Detect which cell encompasses the target text, then output its (x, y) center coordinate. 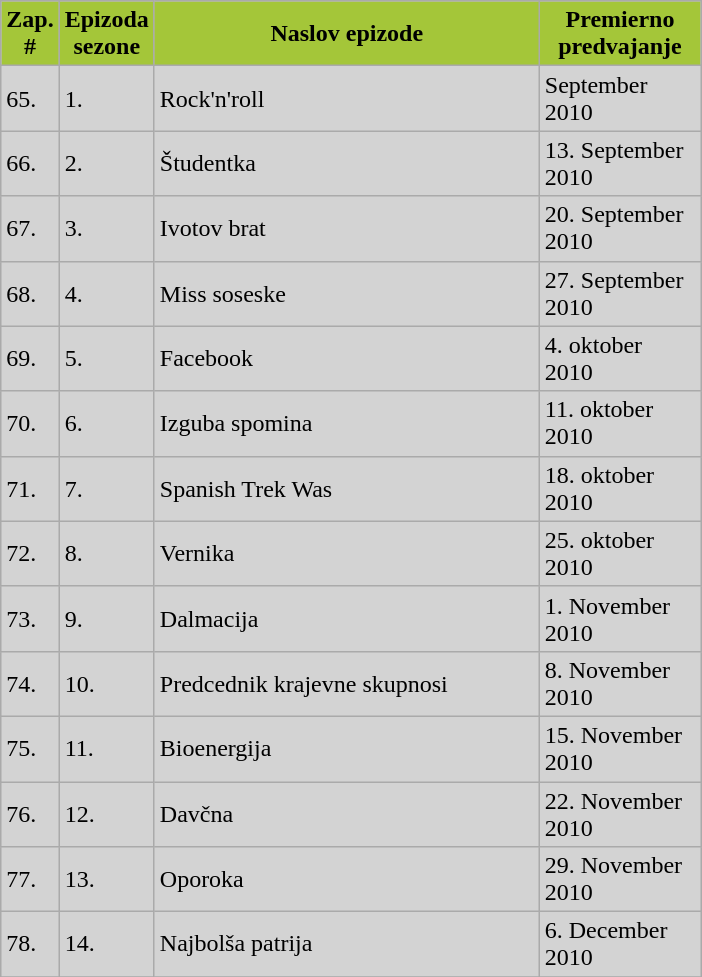
29. November 2010 (620, 880)
Davčna (346, 814)
Dalmacija (346, 618)
69. (30, 358)
75. (30, 748)
18. oktober 2010 (620, 488)
78. (30, 944)
65. (30, 98)
4. oktober 2010 (620, 358)
15. November 2010 (620, 748)
Študentka (346, 164)
6. (106, 424)
Vernika (346, 554)
6. December 2010 (620, 944)
73. (30, 618)
11. oktober 2010 (620, 424)
8. (106, 554)
4. (106, 294)
2. (106, 164)
8. November 2010 (620, 684)
7. (106, 488)
September 2010 (620, 98)
Facebook (346, 358)
Izguba spomina (346, 424)
3. (106, 228)
66. (30, 164)
Miss soseske (346, 294)
22. November 2010 (620, 814)
Epizodasezone (106, 34)
Oporoka (346, 880)
Spanish Trek Was (346, 488)
Najbolša patrija (346, 944)
Naslov epizode (346, 34)
10. (106, 684)
13. September 2010 (620, 164)
25. oktober 2010 (620, 554)
Rock'n'roll (346, 98)
72. (30, 554)
11. (106, 748)
67. (30, 228)
Predcednik krajevne skupnosi (346, 684)
71. (30, 488)
68. (30, 294)
14. (106, 944)
20. September 2010 (620, 228)
Premiernopredvajanje (620, 34)
27. September 2010 (620, 294)
74. (30, 684)
1. (106, 98)
76. (30, 814)
9. (106, 618)
Ivotov brat (346, 228)
13. (106, 880)
1. November 2010 (620, 618)
77. (30, 880)
70. (30, 424)
Bioenergija (346, 748)
Zap.# (30, 34)
5. (106, 358)
12. (106, 814)
